Identify which cell holds the provided text, then report its [X, Y] central coordinate. 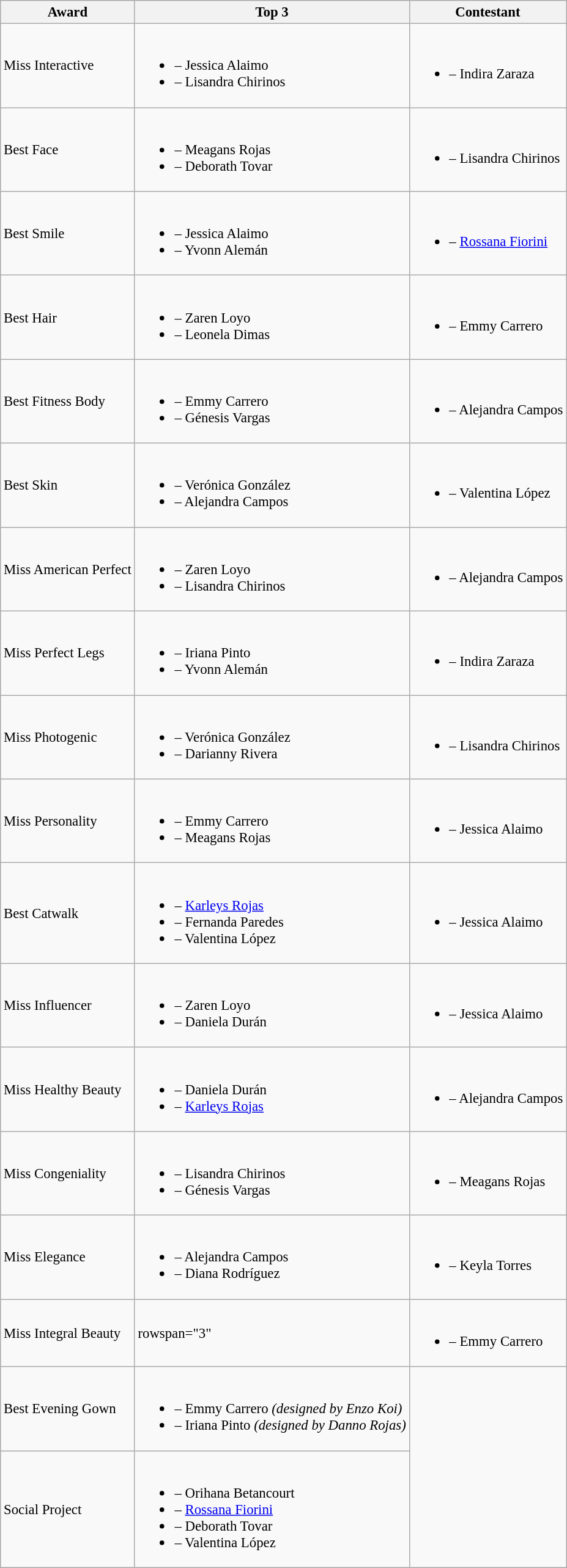
– Zaren Loyo – Daniela Durán [272, 1005]
– Emmy Carrero – Génesis Vargas [272, 401]
rowspan="3" [272, 1333]
– Verónica González – Darianny Rivera [272, 737]
Best Hair [67, 317]
Best Skin [67, 485]
Miss Influencer [67, 1005]
– Orihana Betancourt – Rossana Fiorini – Deborath Tovar – Valentina López [272, 1509]
Miss Perfect Legs [67, 654]
– Keyla Torres [488, 1257]
– Daniela Durán – Karleys Rojas [272, 1089]
– Lisandra Chirinos – Génesis Vargas [272, 1174]
Top 3 [272, 12]
Miss Congeniality [67, 1174]
– Rossana Fiorini [488, 234]
– Karleys Rojas – Fernanda Paredes – Valentina López [272, 913]
– Valentina López [488, 485]
– Emmy Carrero (designed by Enzo Koi) – Iriana Pinto (designed by Danno Rojas) [272, 1409]
– Emmy Carrero – Meagans Rojas [272, 821]
Best Smile [67, 234]
Best Evening Gown [67, 1409]
Miss Elegance [67, 1257]
– Zaren Loyo – Lisandra Chirinos [272, 569]
– Meagans Rojas – Deborath Tovar [272, 149]
– Verónica González – Alejandra Campos [272, 485]
Best Fitness Body [67, 401]
Miss Photogenic [67, 737]
– Zaren Loyo – Leonela Dimas [272, 317]
– Alejandra Campos – Diana Rodríguez [272, 1257]
Contestant [488, 12]
Miss Healthy Beauty [67, 1089]
Miss Integral Beauty [67, 1333]
Social Project [67, 1509]
Miss Personality [67, 821]
– Jessica Alaimo – Lisandra Chirinos [272, 66]
Best Face [67, 149]
– Iriana Pinto – Yvonn Alemán [272, 654]
Best Catwalk [67, 913]
Miss American Perfect [67, 569]
Award [67, 12]
– Jessica Alaimo – Yvonn Alemán [272, 234]
Miss Interactive [67, 66]
– Meagans Rojas [488, 1174]
